Scan for the cell matching the given text and deliver its [X, Y] coordinate at center. 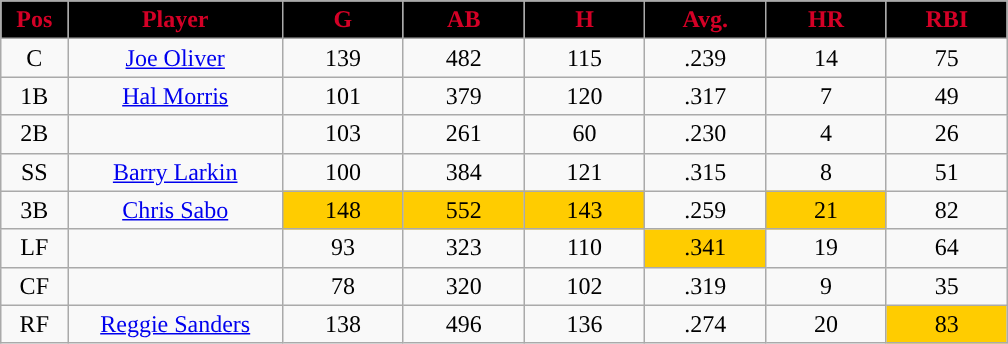
138 [344, 324]
LF [34, 248]
78 [344, 286]
HR [826, 20]
93 [344, 248]
26 [946, 134]
384 [464, 172]
Reggie Sanders [176, 324]
9 [826, 286]
19 [826, 248]
82 [946, 210]
2B [34, 134]
49 [946, 96]
102 [584, 286]
3B [34, 210]
.259 [706, 210]
.315 [706, 172]
21 [826, 210]
7 [826, 96]
SS [34, 172]
64 [946, 248]
323 [464, 248]
101 [344, 96]
110 [584, 248]
8 [826, 172]
115 [584, 58]
83 [946, 324]
.230 [706, 134]
4 [826, 134]
.319 [706, 286]
Hal Morris [176, 96]
148 [344, 210]
Pos [34, 20]
.274 [706, 324]
35 [946, 286]
482 [464, 58]
139 [344, 58]
552 [464, 210]
100 [344, 172]
RF [34, 324]
Joe Oliver [176, 58]
Avg. [706, 20]
AB [464, 20]
20 [826, 324]
496 [464, 324]
H [584, 20]
.317 [706, 96]
1B [34, 96]
60 [584, 134]
121 [584, 172]
C [34, 58]
51 [946, 172]
103 [344, 134]
CF [34, 286]
G [344, 20]
143 [584, 210]
14 [826, 58]
.341 [706, 248]
120 [584, 96]
Chris Sabo [176, 210]
136 [584, 324]
261 [464, 134]
.239 [706, 58]
Barry Larkin [176, 172]
Player [176, 20]
75 [946, 58]
320 [464, 286]
379 [464, 96]
RBI [946, 20]
